Capture the cell that displays the provided text and extract its [x, y] central coordinate. 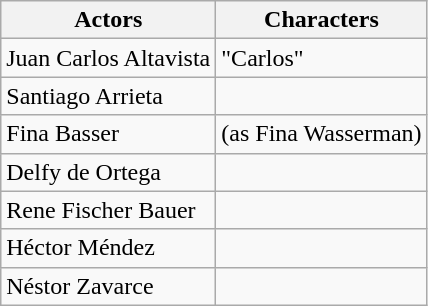
Actors [108, 20]
Fina Basser [108, 134]
Juan Carlos Altavista [108, 58]
(as Fina Wasserman) [322, 134]
Néstor Zavarce [108, 286]
Characters [322, 20]
Delfy de Ortega [108, 172]
"Carlos" [322, 58]
Santiago Arrieta [108, 96]
Rene Fischer Bauer [108, 210]
Héctor Méndez [108, 248]
